Return the [x, y] coordinate for the center point of the cell that contains the specified text.  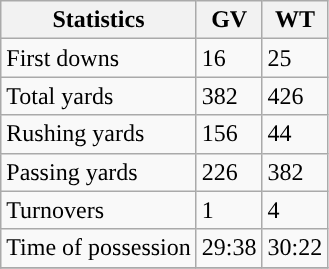
156 [229, 134]
WT [295, 20]
16 [229, 58]
Statistics [99, 20]
426 [295, 96]
Total yards [99, 96]
Time of possession [99, 248]
GV [229, 20]
25 [295, 58]
30:22 [295, 248]
Passing yards [99, 172]
First downs [99, 58]
4 [295, 210]
226 [229, 172]
Rushing yards [99, 134]
Turnovers [99, 210]
29:38 [229, 248]
1 [229, 210]
44 [295, 134]
